Detect which cell encompasses the target text, then output its (x, y) center coordinate. 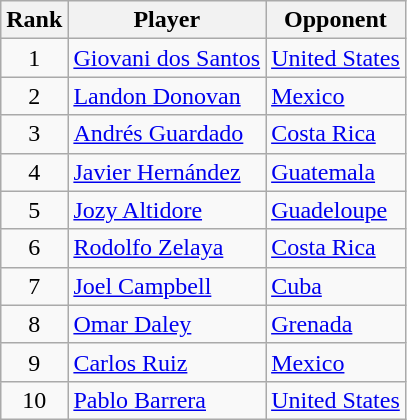
Cuba (336, 286)
Grenada (336, 324)
Rank (34, 20)
1 (34, 58)
9 (34, 362)
Giovani dos Santos (167, 58)
8 (34, 324)
Omar Daley (167, 324)
6 (34, 248)
Opponent (336, 20)
Rodolfo Zelaya (167, 248)
10 (34, 400)
2 (34, 96)
4 (34, 172)
Player (167, 20)
Jozy Altidore (167, 210)
Pablo Barrera (167, 400)
3 (34, 134)
Carlos Ruiz (167, 362)
Guatemala (336, 172)
5 (34, 210)
Javier Hernández (167, 172)
7 (34, 286)
Joel Campbell (167, 286)
Landon Donovan (167, 96)
Guadeloupe (336, 210)
Andrés Guardado (167, 134)
